Detect which cell encompasses the target text, then output its (X, Y) center coordinate. 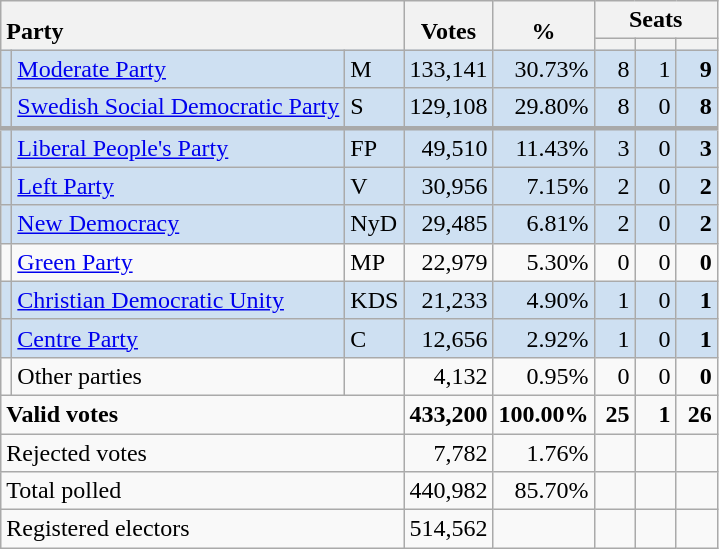
30.73% (544, 69)
4,132 (448, 376)
4.90% (544, 300)
Centre Party (178, 338)
Valid votes (202, 414)
9 (696, 69)
30,956 (448, 186)
Moderate Party (178, 69)
514,562 (448, 529)
6.81% (544, 224)
KDS (374, 300)
433,200 (448, 414)
Left Party (178, 186)
7.15% (544, 186)
Liberal People's Party (178, 148)
133,141 (448, 69)
Swedish Social Democratic Party (178, 108)
V (374, 186)
Christian Democratic Unity (178, 300)
New Democracy (178, 224)
Rejected votes (202, 453)
49,510 (448, 148)
11.43% (544, 148)
C (374, 338)
S (374, 108)
21,233 (448, 300)
MP (374, 262)
29.80% (544, 108)
NyD (374, 224)
1.76% (544, 453)
85.70% (544, 491)
26 (696, 414)
12,656 (448, 338)
Total polled (202, 491)
7,782 (448, 453)
22,979 (448, 262)
440,982 (448, 491)
FP (374, 148)
129,108 (448, 108)
25 (614, 414)
0.95% (544, 376)
M (374, 69)
Other parties (178, 376)
Registered electors (202, 529)
Party (202, 26)
29,485 (448, 224)
Green Party (178, 262)
Votes (448, 26)
100.00% (544, 414)
% (544, 26)
2.92% (544, 338)
Seats (656, 20)
5.30% (544, 262)
